Identify which cell holds the provided text, then report its (x, y) central coordinate. 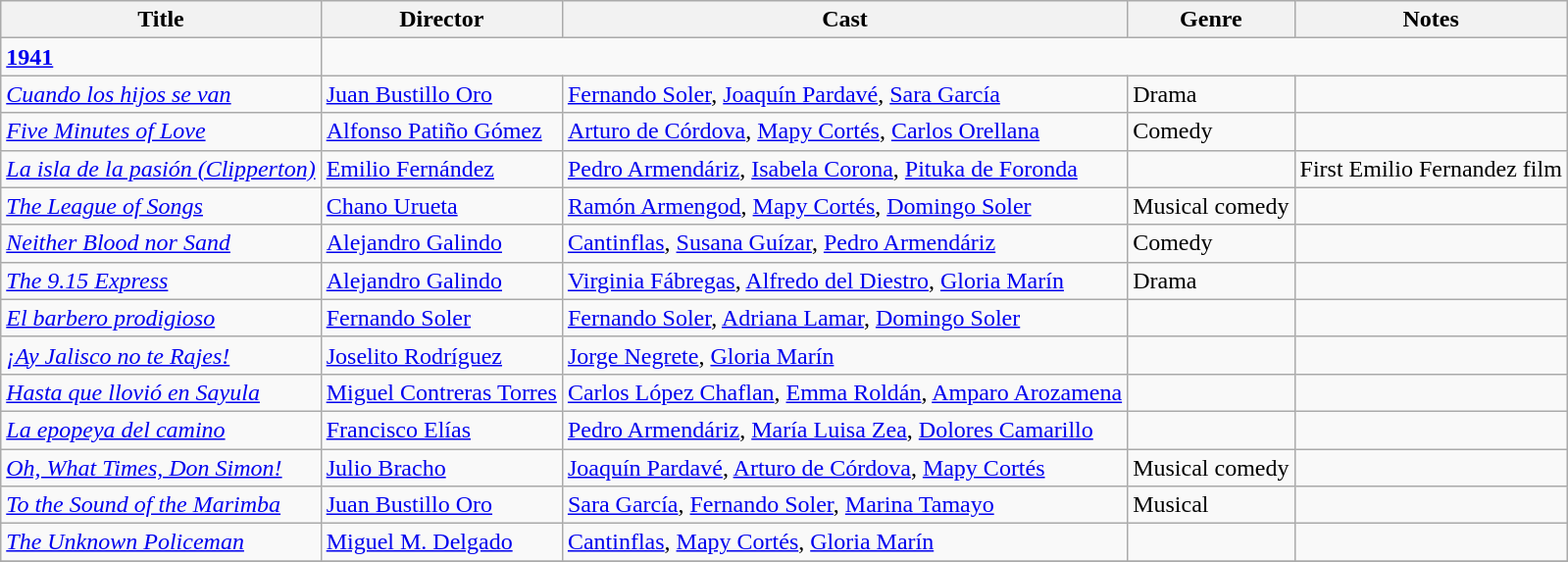
Joaquín Pardavé, Arturo de Córdova, Mapy Cortés (844, 468)
Neither Blood nor Sand (161, 243)
Carlos López Chaflan, Emma Roldán, Amparo Arozamena (844, 392)
The League of Songs (161, 206)
La isla de la pasión (Clipperton) (161, 169)
Title (161, 20)
La epopeya del camino (161, 430)
Five Minutes of Love (161, 131)
Joselito Rodríguez (441, 355)
Jorge Negrete, Gloria Marín (844, 355)
Pedro Armendáriz, Isabela Corona, Pituka de Foronda (844, 169)
Miguel M. Delgado (441, 542)
Fernando Soler, Joaquín Pardavé, Sara García (844, 94)
Oh, What Times, Don Simon! (161, 468)
First Emilio Fernandez film (1431, 169)
Fernando Soler, Adriana Lamar, Domingo Soler (844, 318)
¡Ay Jalisco no te Rajes! (161, 355)
El barbero prodigioso (161, 318)
Chano Urueta (441, 206)
Alfonso Patiño Gómez (441, 131)
Julio Bracho (441, 468)
Ramón Armengod, Mapy Cortés, Domingo Soler (844, 206)
Cantinflas, Susana Guízar, Pedro Armendáriz (844, 243)
Emilio Fernández (441, 169)
Cast (844, 20)
Musical (1211, 505)
To the Sound of the Marimba (161, 505)
Fernando Soler (441, 318)
Director (441, 20)
Francisco Elías (441, 430)
Hasta que llovió en Sayula (161, 392)
Virginia Fábregas, Alfredo del Diestro, Gloria Marín (844, 281)
1941 (161, 57)
The 9.15 Express (161, 281)
Cuando los hijos se van (161, 94)
Genre (1211, 20)
Sara García, Fernando Soler, Marina Tamayo (844, 505)
Arturo de Córdova, Mapy Cortés, Carlos Orellana (844, 131)
Notes (1431, 20)
Cantinflas, Mapy Cortés, Gloria Marín (844, 542)
Miguel Contreras Torres (441, 392)
The Unknown Policeman (161, 542)
Pedro Armendáriz, María Luisa Zea, Dolores Camarillo (844, 430)
